Capture the cell that displays the provided text and extract its (X, Y) central coordinate. 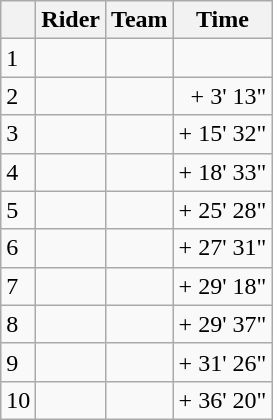
3 (18, 134)
+ 18' 33" (222, 172)
+ 29' 18" (222, 286)
1 (18, 58)
+ 36' 20" (222, 400)
+ 15' 32" (222, 134)
+ 29' 37" (222, 324)
6 (18, 248)
10 (18, 400)
7 (18, 286)
5 (18, 210)
4 (18, 172)
Time (222, 20)
+ 25' 28" (222, 210)
+ 31' 26" (222, 362)
9 (18, 362)
+ 27' 31" (222, 248)
Rider (71, 20)
8 (18, 324)
2 (18, 96)
+ 3' 13" (222, 96)
Team (140, 20)
